Return the [x, y] coordinate for the center point of the cell that contains the specified text.  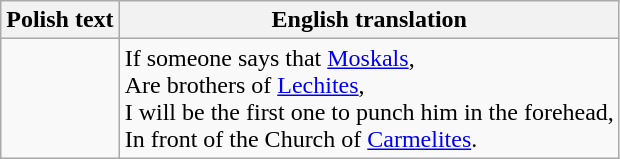
If someone says that Moskals,Are brothers of Lechites,I will be the first one to punch him in the forehead,In front of the Church of Carmelites. [369, 98]
English translation [369, 20]
Polish text [60, 20]
